Extract the (X, Y) coordinate from the center of the cell holding the provided text.  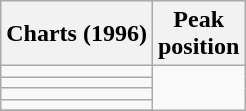
Charts (1996) (77, 34)
Peakposition (198, 34)
